Identify which cell holds the provided text, then report its [X, Y] central coordinate. 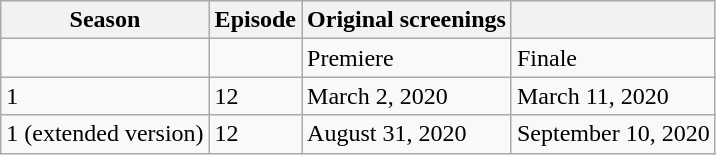
1 [105, 96]
Season [105, 20]
Original screenings [407, 20]
August 31, 2020 [407, 134]
September 10, 2020 [613, 134]
Finale [613, 58]
March 11, 2020 [613, 96]
Episode [255, 20]
1 (extended version) [105, 134]
Premiere [407, 58]
March 2, 2020 [407, 96]
